Determine the [x, y] coordinate at the center of the cell enclosing the given text.  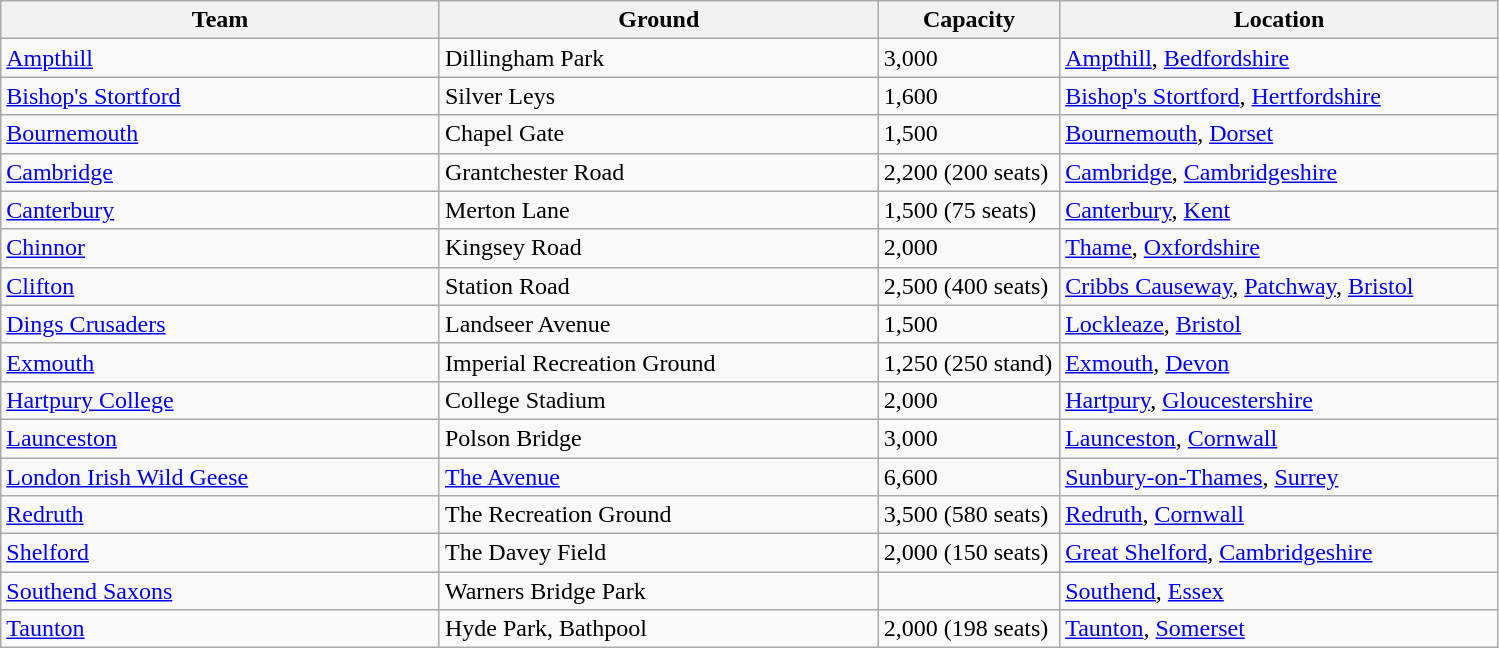
Dings Crusaders [220, 324]
Sunbury-on-Thames, Surrey [1280, 477]
Station Road [658, 286]
Clifton [220, 286]
Hartpury College [220, 400]
Hyde Park, Bathpool [658, 629]
Southend, Essex [1280, 591]
Bishop's Stortford [220, 96]
Polson Bridge [658, 438]
Warners Bridge Park [658, 591]
Launceston [220, 438]
Silver Leys [658, 96]
Dillingham Park [658, 58]
Bournemouth [220, 134]
Ampthill [220, 58]
Landseer Avenue [658, 324]
1,600 [969, 96]
Redruth [220, 515]
College Stadium [658, 400]
Ampthill, Bedfordshire [1280, 58]
Canterbury [220, 210]
Merton Lane [658, 210]
2,500 (400 seats) [969, 286]
2,000 (150 seats) [969, 553]
Launceston, Cornwall [1280, 438]
Exmouth, Devon [1280, 362]
Southend Saxons [220, 591]
Great Shelford, Cambridgeshire [1280, 553]
Bishop's Stortford, Hertfordshire [1280, 96]
3,500 (580 seats) [969, 515]
Cambridge, Cambridgeshire [1280, 172]
Ground [658, 20]
Location [1280, 20]
Redruth, Cornwall [1280, 515]
Shelford [220, 553]
1,250 (250 stand) [969, 362]
Cribbs Causeway, Patchway, Bristol [1280, 286]
2,000 (198 seats) [969, 629]
Exmouth [220, 362]
2,200 (200 seats) [969, 172]
Bournemouth, Dorset [1280, 134]
1,500 (75 seats) [969, 210]
Hartpury, Gloucestershire [1280, 400]
Capacity [969, 20]
Canterbury, Kent [1280, 210]
Chinnor [220, 248]
Team [220, 20]
The Davey Field [658, 553]
Imperial Recreation Ground [658, 362]
The Avenue [658, 477]
Thame, Oxfordshire [1280, 248]
Grantchester Road [658, 172]
6,600 [969, 477]
Kingsey Road [658, 248]
The Recreation Ground [658, 515]
Taunton, Somerset [1280, 629]
Chapel Gate [658, 134]
Cambridge [220, 172]
Lockleaze, Bristol [1280, 324]
Taunton [220, 629]
London Irish Wild Geese [220, 477]
